Output the (X, Y) coordinate of the center of the cell containing the given text.  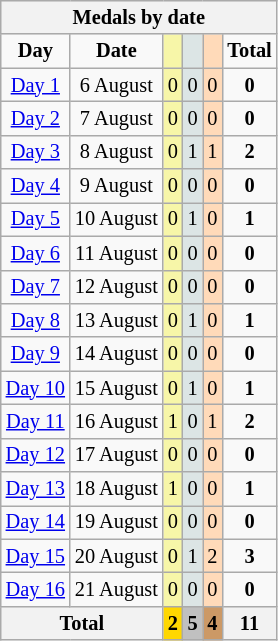
18 August (116, 489)
Day 6 (36, 253)
Day 14 (36, 522)
Day (36, 51)
7 August (116, 118)
Day 1 (36, 85)
Day 10 (36, 388)
Day 7 (36, 287)
5 (193, 623)
21 August (116, 589)
Day 15 (36, 556)
Day 12 (36, 455)
13 August (116, 320)
Day 9 (36, 354)
9 August (116, 186)
Day 5 (36, 219)
11 August (116, 253)
20 August (116, 556)
11 (249, 623)
15 August (116, 388)
12 August (116, 287)
4 (213, 623)
Day 8 (36, 320)
14 August (116, 354)
Date (116, 51)
19 August (116, 522)
Day 2 (36, 118)
16 August (116, 421)
Medals by date (139, 17)
3 (249, 556)
Day 4 (36, 186)
6 August (116, 85)
Day 11 (36, 421)
10 August (116, 219)
Day 16 (36, 589)
8 August (116, 152)
Day 13 (36, 489)
17 August (116, 455)
Day 3 (36, 152)
